From the cell containing the given text, extract its center point as (X, Y) coordinate. 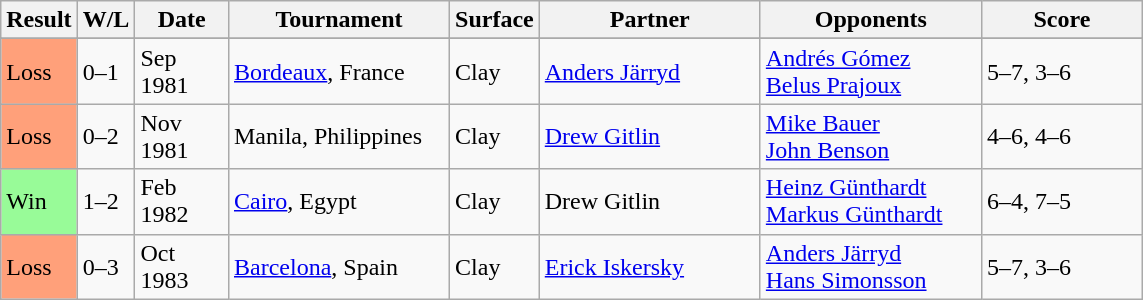
Cairo, Egypt (338, 202)
Feb 1982 (182, 202)
W/L (106, 20)
Erick Iskersky (650, 266)
Anders Järryd Hans Simonsson (870, 266)
1–2 (106, 202)
Heinz Günthardt Markus Günthardt (870, 202)
6–4, 7–5 (1062, 202)
Mike Bauer John Benson (870, 136)
Date (182, 20)
Andrés Gómez Belus Prajoux (870, 72)
Manila, Philippines (338, 136)
Partner (650, 20)
Result (39, 20)
Win (39, 202)
0–2 (106, 136)
Sep 1981 (182, 72)
0–3 (106, 266)
Anders Järryd (650, 72)
Bordeaux, France (338, 72)
Barcelona, Spain (338, 266)
Tournament (338, 20)
Opponents (870, 20)
4–6, 4–6 (1062, 136)
Oct 1983 (182, 266)
Score (1062, 20)
Nov 1981 (182, 136)
Surface (495, 20)
0–1 (106, 72)
